Identify which cell holds the provided text, then report its (x, y) central coordinate. 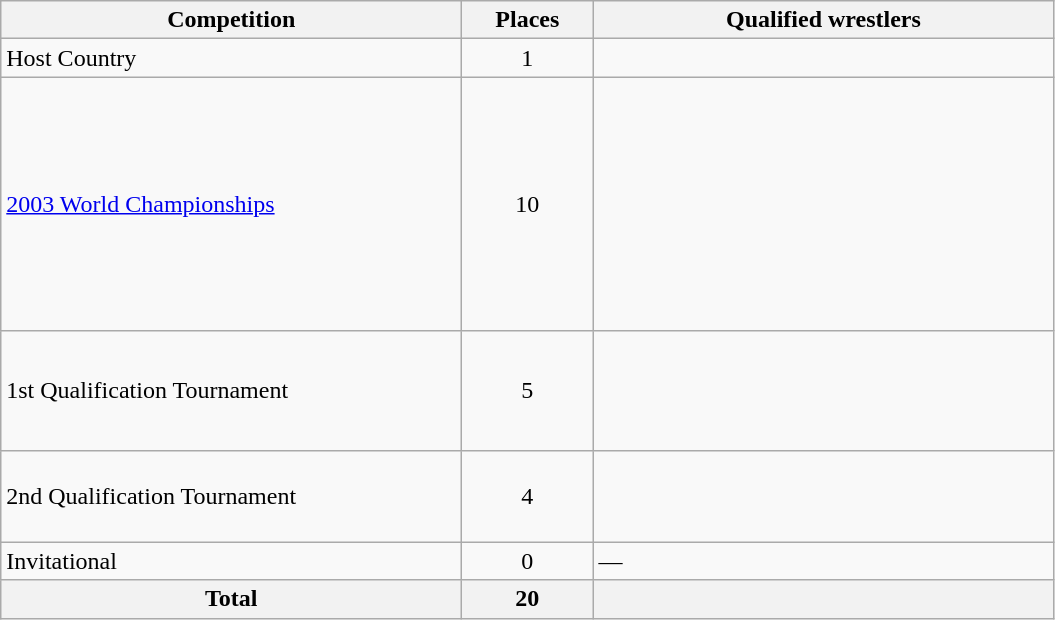
Total (232, 599)
1 (528, 58)
2003 World Championships (232, 204)
4 (528, 496)
Host Country (232, 58)
5 (528, 390)
10 (528, 204)
Invitational (232, 561)
Qualified wrestlers (824, 20)
0 (528, 561)
1st Qualification Tournament (232, 390)
2nd Qualification Tournament (232, 496)
Competition (232, 20)
20 (528, 599)
— (824, 561)
Places (528, 20)
